From the cell containing the given text, extract its center point as (x, y) coordinate. 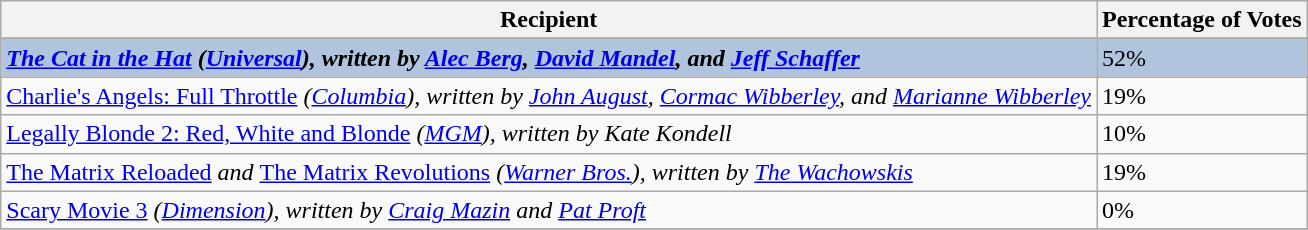
10% (1202, 134)
Legally Blonde 2: Red, White and Blonde (MGM), written by Kate Kondell (549, 134)
Recipient (549, 20)
Charlie's Angels: Full Throttle (Columbia), written by John August, Cormac Wibberley, and Marianne Wibberley (549, 96)
Percentage of Votes (1202, 20)
52% (1202, 58)
Scary Movie 3 (Dimension), written by Craig Mazin and Pat Proft (549, 210)
The Cat in the Hat (Universal), written by Alec Berg, David Mandel, and Jeff Schaffer (549, 58)
0% (1202, 210)
The Matrix Reloaded and The Matrix Revolutions (Warner Bros.), written by The Wachowskis (549, 172)
